Output the (x, y) coordinate of the center of the cell containing the given text.  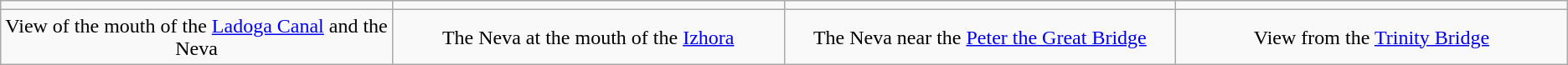
The Neva near the Peter the Great Bridge (980, 37)
View from the Trinity Bridge (1372, 37)
The Neva at the mouth of the Izhora (588, 37)
View of the mouth of the Ladoga Canal and the Neva (197, 37)
